Determine the (x, y) coordinate at the center of the cell enclosing the given text.  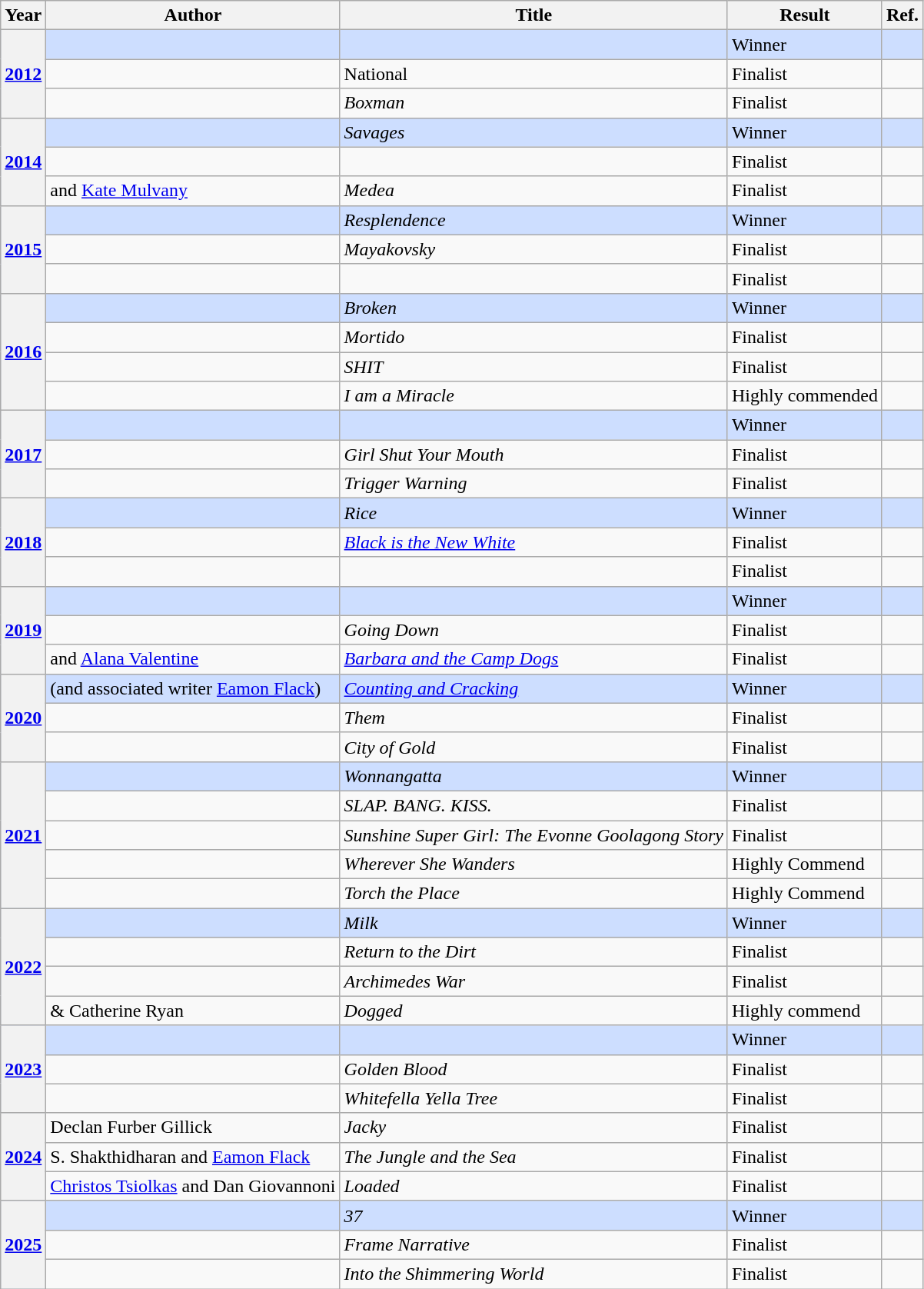
Loaded (533, 1186)
Frame Narrative (533, 1244)
Them (533, 718)
Into the Shimmering World (533, 1274)
Declan Furber Gillick (193, 1127)
and Alana Valentine (193, 659)
City of Gold (533, 747)
Black is the New White (533, 542)
2022 (23, 967)
Highly commended (804, 396)
and Kate Mulvany (193, 191)
Wonnangatta (533, 776)
Rice (533, 513)
2020 (23, 718)
Torch the Place (533, 894)
2016 (23, 351)
S. Shakthidharan and Eamon Flack (193, 1157)
Archimedes War (533, 981)
2014 (23, 162)
2015 (23, 249)
2012 (23, 74)
Ref. (902, 15)
Golden Blood (533, 1069)
SLAP. BANG. KISS. (533, 805)
37 (533, 1215)
2019 (23, 630)
Wherever She Wanders (533, 864)
Girl Shut Your Mouth (533, 455)
Broken (533, 308)
Result (804, 15)
2023 (23, 1069)
2021 (23, 834)
Savages (533, 132)
2017 (23, 455)
Resplendence (533, 220)
Barbara and the Camp Dogs (533, 659)
2025 (23, 1244)
I am a Miracle (533, 396)
Dogged (533, 1011)
(and associated writer Eamon Flack) (193, 688)
Christos Tsiolkas and Dan Giovannoni (193, 1186)
Mayakovsky (533, 249)
Author (193, 15)
Year (23, 15)
Boxman (533, 103)
Milk (533, 923)
Sunshine Super Girl: The Evonne Goolagong Story (533, 834)
National (533, 74)
SHIT (533, 367)
Mortido (533, 337)
Whitefella Yella Tree (533, 1098)
& Catherine Ryan (193, 1011)
Return to the Dirt (533, 952)
2018 (23, 542)
Medea (533, 191)
Counting and Cracking (533, 688)
Jacky (533, 1127)
Trigger Warning (533, 484)
2024 (23, 1157)
The Jungle and the Sea (533, 1157)
Highly commend (804, 1011)
Title (533, 15)
Going Down (533, 630)
